From the cell containing the given text, extract its center point as (X, Y) coordinate. 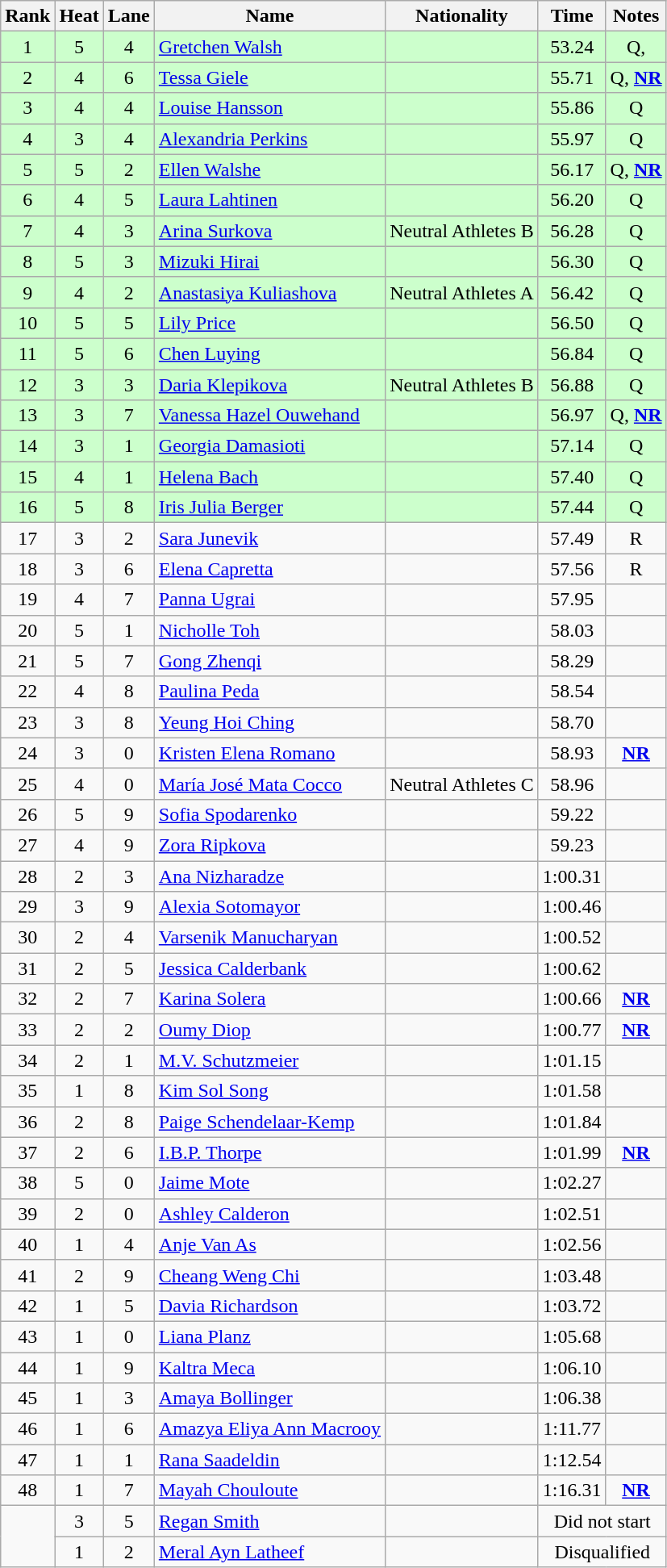
Gretchen Walsh (269, 47)
46 (27, 1429)
I.B.P. Thorpe (269, 1152)
56.17 (572, 169)
Nationality (462, 16)
19 (27, 600)
27 (27, 845)
1:01.58 (572, 1091)
Liana Planz (269, 1336)
1:01.99 (572, 1152)
48 (27, 1491)
1:06.38 (572, 1399)
Tessa Giele (269, 77)
Sara Junevik (269, 538)
1:05.68 (572, 1336)
15 (27, 477)
45 (27, 1399)
24 (27, 753)
Panna Ugrai (269, 600)
58.29 (572, 661)
13 (27, 416)
56.50 (572, 323)
58.03 (572, 630)
1:01.84 (572, 1122)
Elena Capretta (269, 569)
1:03.48 (572, 1275)
58.70 (572, 722)
Rank (27, 16)
36 (27, 1122)
1:06.10 (572, 1368)
59.23 (572, 845)
Regan Smith (269, 1521)
1:02.27 (572, 1183)
Ana Nizharadze (269, 876)
40 (27, 1244)
1:00.31 (572, 876)
Louise Hansson (269, 108)
56.20 (572, 200)
Amaya Bollinger (269, 1399)
28 (27, 876)
56.97 (572, 416)
18 (27, 569)
Neutral Athletes C (462, 784)
M.V. Schutzmeier (269, 1060)
55.86 (572, 108)
53.24 (572, 47)
1:00.77 (572, 1030)
47 (27, 1460)
12 (27, 385)
43 (27, 1336)
Kaltra Meca (269, 1368)
Heat (79, 16)
1:03.72 (572, 1306)
Mayah Chouloute (269, 1491)
38 (27, 1183)
39 (27, 1214)
Alexia Sotomayor (269, 907)
41 (27, 1275)
59.22 (572, 814)
Vanessa Hazel Ouwehand (269, 416)
1:02.51 (572, 1214)
17 (27, 538)
1:02.56 (572, 1244)
Neutral Athletes A (462, 292)
16 (27, 508)
Rana Saadeldin (269, 1460)
Kristen Elena Romano (269, 753)
Daria Klepikova (269, 385)
Davia Richardson (269, 1306)
Cheang Weng Chi (269, 1275)
58.93 (572, 753)
Arina Surkova (269, 231)
Name (269, 16)
11 (27, 353)
1:00.52 (572, 938)
Paige Schendelaar-Kemp (269, 1122)
26 (27, 814)
42 (27, 1306)
14 (27, 446)
56.88 (572, 385)
Varsenik Manucharyan (269, 938)
Amazya Eliya Ann Macrooy (269, 1429)
1:16.31 (572, 1491)
Sofia Spodarenko (269, 814)
57.14 (572, 446)
Alexandria Perkins (269, 139)
57.56 (572, 569)
1:00.46 (572, 907)
20 (27, 630)
Jessica Calderbank (269, 968)
Kim Sol Song (269, 1091)
Jaime Mote (269, 1183)
1:01.15 (572, 1060)
Ashley Calderon (269, 1214)
Nicholle Toh (269, 630)
1:11.77 (572, 1429)
Notes (636, 16)
56.84 (572, 353)
21 (27, 661)
57.95 (572, 600)
35 (27, 1091)
Anastasiya Kuliashova (269, 292)
55.71 (572, 77)
Q, (636, 47)
29 (27, 907)
56.30 (572, 261)
Yeung Hoi Ching (269, 722)
Gong Zhenqi (269, 661)
Anje Van As (269, 1244)
55.97 (572, 139)
Ellen Walshe (269, 169)
Disqualified (602, 1552)
56.42 (572, 292)
Zora Ripkova (269, 845)
58.96 (572, 784)
Laura Lahtinen (269, 200)
57.44 (572, 508)
Chen Luying (269, 353)
44 (27, 1368)
María José Mata Cocco (269, 784)
22 (27, 692)
31 (27, 968)
23 (27, 722)
Oumy Diop (269, 1030)
34 (27, 1060)
Iris Julia Berger (269, 508)
33 (27, 1030)
56.28 (572, 231)
1:00.62 (572, 968)
Meral Ayn Latheef (269, 1552)
Georgia Damasioti (269, 446)
30 (27, 938)
1:00.66 (572, 999)
Did not start (602, 1521)
Lane (129, 16)
Mizuki Hirai (269, 261)
Paulina Peda (269, 692)
10 (27, 323)
32 (27, 999)
Karina Solera (269, 999)
1:12.54 (572, 1460)
57.49 (572, 538)
Time (572, 16)
58.54 (572, 692)
25 (27, 784)
37 (27, 1152)
57.40 (572, 477)
Helena Bach (269, 477)
Lily Price (269, 323)
